For the text-containing cell, return its midpoint in (X, Y) coordinate format. 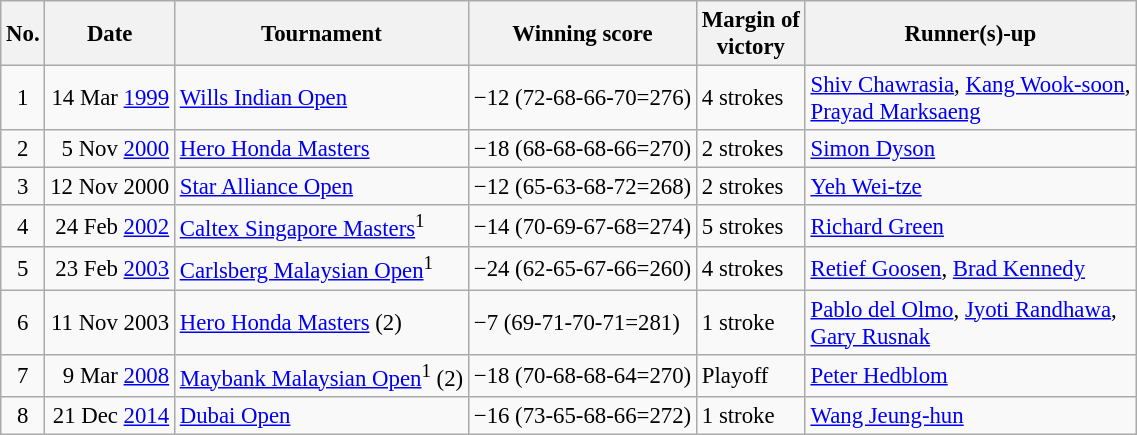
Tournament (321, 34)
14 Mar 1999 (110, 98)
−16 (73-65-68-66=272) (582, 415)
Hero Honda Masters (2) (321, 322)
21 Dec 2014 (110, 415)
Playoff (750, 375)
4 (23, 226)
8 (23, 415)
Simon Dyson (970, 149)
2 (23, 149)
3 (23, 187)
24 Feb 2002 (110, 226)
Caltex Singapore Masters1 (321, 226)
Carlsberg Malaysian Open1 (321, 269)
Date (110, 34)
−18 (68-68-68-66=270) (582, 149)
Shiv Chawrasia, Kang Wook-soon, Prayad Marksaeng (970, 98)
Hero Honda Masters (321, 149)
Dubai Open (321, 415)
5 Nov 2000 (110, 149)
Runner(s)-up (970, 34)
Wang Jeung-hun (970, 415)
Star Alliance Open (321, 187)
Richard Green (970, 226)
Retief Goosen, Brad Kennedy (970, 269)
Pablo del Olmo, Jyoti Randhawa, Gary Rusnak (970, 322)
11 Nov 2003 (110, 322)
6 (23, 322)
−12 (72-68-66-70=276) (582, 98)
12 Nov 2000 (110, 187)
Maybank Malaysian Open1 (2) (321, 375)
7 (23, 375)
Winning score (582, 34)
5 strokes (750, 226)
−7 (69-71-70-71=281) (582, 322)
9 Mar 2008 (110, 375)
−14 (70-69-67-68=274) (582, 226)
−12 (65-63-68-72=268) (582, 187)
1 (23, 98)
Wills Indian Open (321, 98)
Yeh Wei-tze (970, 187)
−24 (62-65-67-66=260) (582, 269)
23 Feb 2003 (110, 269)
Margin ofvictory (750, 34)
Peter Hedblom (970, 375)
5 (23, 269)
No. (23, 34)
−18 (70-68-68-64=270) (582, 375)
